Return the (X, Y) coordinate for the center point of the cell that contains the specified text.  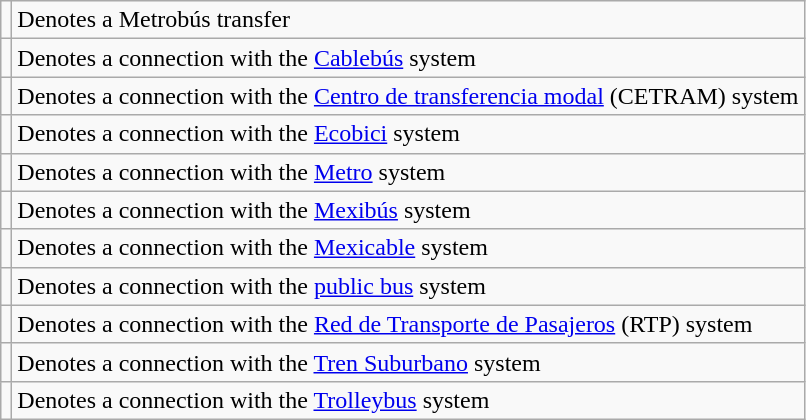
Denotes a connection with the Cablebús system (408, 58)
Denotes a connection with the public bus system (408, 286)
Denotes a connection with the Trolleybus system (408, 400)
Denotes a connection with the Mexicable system (408, 248)
Denotes a connection with the Tren Suburbano system (408, 362)
Denotes a Metrobús transfer (408, 20)
Denotes a connection with the Mexibús system (408, 210)
Denotes a connection with the Red de Transporte de Pasajeros (RTP) system (408, 324)
Denotes a connection with the Ecobici system (408, 134)
Denotes a connection with the Centro de transferencia modal (CETRAM) system (408, 96)
Denotes a connection with the Metro system (408, 172)
